Pinpoint the cell where the given text exists, returning its [X, Y] midpoint coordinate. 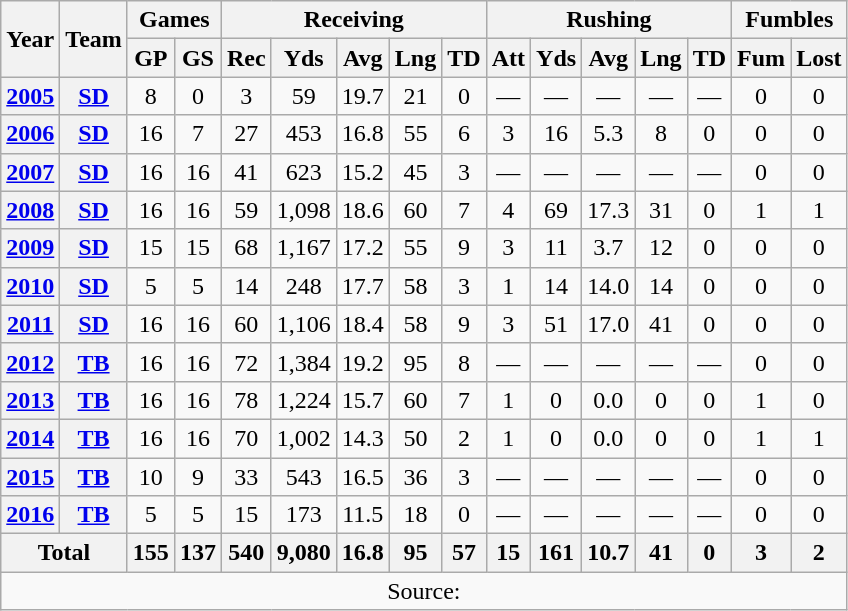
1,098 [304, 210]
1,224 [304, 400]
2005 [30, 96]
2010 [30, 286]
72 [246, 362]
1,002 [304, 438]
19.7 [362, 96]
6 [464, 134]
15.2 [362, 172]
57 [464, 553]
2014 [30, 438]
17.3 [608, 210]
137 [198, 553]
4 [508, 210]
Total [64, 553]
623 [304, 172]
12 [661, 248]
17.2 [362, 248]
2012 [30, 362]
Fum [762, 58]
Year [30, 39]
GS [198, 58]
33 [246, 477]
2015 [30, 477]
1,384 [304, 362]
Team [94, 39]
Rec [246, 58]
173 [304, 515]
19.2 [362, 362]
Games [174, 20]
1,106 [304, 324]
69 [556, 210]
2011 [30, 324]
14.0 [608, 286]
Att [508, 58]
21 [415, 96]
16.5 [362, 477]
15.7 [362, 400]
1,167 [304, 248]
17.0 [608, 324]
2009 [30, 248]
17.7 [362, 286]
3.7 [608, 248]
Source: [424, 591]
14.3 [362, 438]
50 [415, 438]
453 [304, 134]
9,080 [304, 553]
31 [661, 210]
27 [246, 134]
78 [246, 400]
Rushing [608, 20]
45 [415, 172]
Lost [819, 58]
68 [246, 248]
248 [304, 286]
18 [415, 515]
Receiving [354, 20]
2013 [30, 400]
2006 [30, 134]
10.7 [608, 553]
11.5 [362, 515]
161 [556, 553]
2007 [30, 172]
18.4 [362, 324]
540 [246, 553]
18.6 [362, 210]
GP [150, 58]
51 [556, 324]
Fumbles [790, 20]
155 [150, 553]
70 [246, 438]
5.3 [608, 134]
36 [415, 477]
10 [150, 477]
2008 [30, 210]
11 [556, 248]
543 [304, 477]
2016 [30, 515]
